Identify which cell holds the provided text, then report its [X, Y] central coordinate. 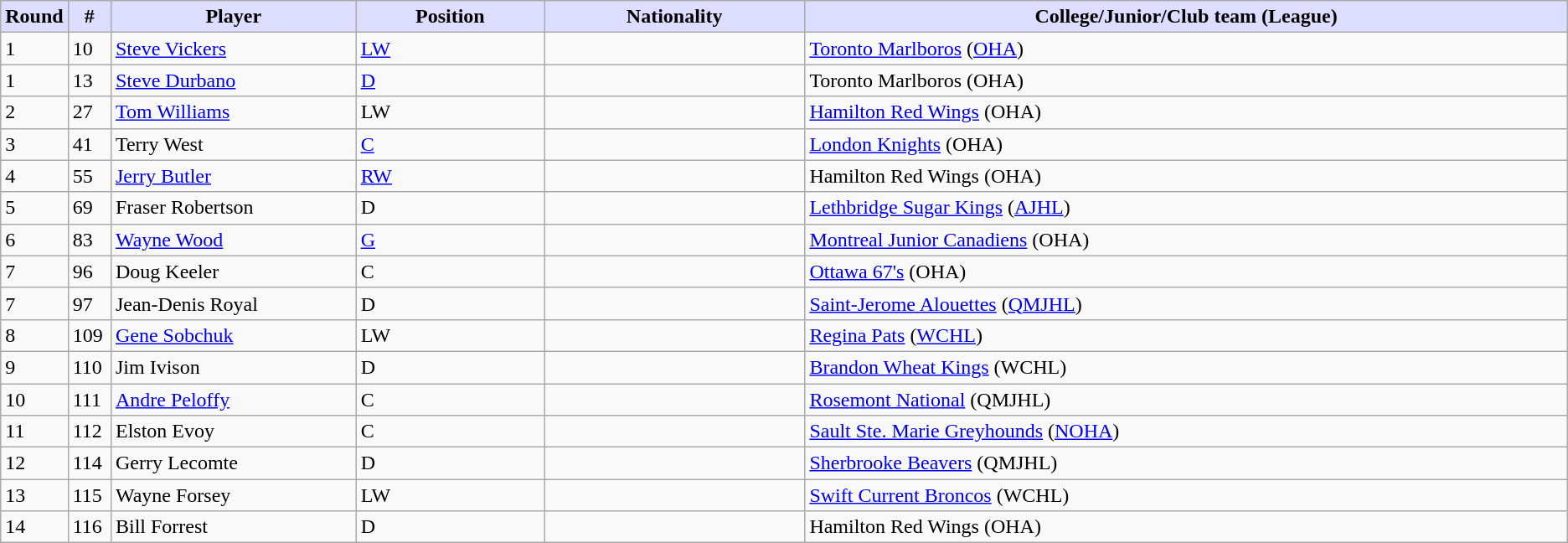
Andre Peloffy [233, 400]
96 [89, 271]
Swift Current Broncos (WCHL) [1186, 495]
Wayne Forsey [233, 495]
4 [34, 176]
55 [89, 176]
14 [34, 527]
111 [89, 400]
Steve Vickers [233, 49]
6 [34, 240]
Fraser Robertson [233, 208]
Wayne Wood [233, 240]
Lethbridge Sugar Kings (AJHL) [1186, 208]
Tom Williams [233, 112]
Jean-Denis Royal [233, 303]
3 [34, 144]
Elston Evoy [233, 432]
Gene Sobchuk [233, 335]
112 [89, 432]
97 [89, 303]
8 [34, 335]
London Knights (OHA) [1186, 144]
5 [34, 208]
Gerry Lecomte [233, 463]
RW [450, 176]
11 [34, 432]
109 [89, 335]
Position [450, 17]
Round [34, 17]
Rosemont National (QMJHL) [1186, 400]
12 [34, 463]
Saint-Jerome Alouettes (QMJHL) [1186, 303]
G [450, 240]
Player [233, 17]
Steve Durbano [233, 80]
# [89, 17]
110 [89, 367]
Brandon Wheat Kings (WCHL) [1186, 367]
116 [89, 527]
83 [89, 240]
2 [34, 112]
115 [89, 495]
41 [89, 144]
Doug Keeler [233, 271]
Montreal Junior Canadiens (OHA) [1186, 240]
Regina Pats (WCHL) [1186, 335]
Nationality [675, 17]
Sherbrooke Beavers (QMJHL) [1186, 463]
114 [89, 463]
Jerry Butler [233, 176]
69 [89, 208]
College/Junior/Club team (League) [1186, 17]
Sault Ste. Marie Greyhounds (NOHA) [1186, 432]
9 [34, 367]
Bill Forrest [233, 527]
Terry West [233, 144]
Ottawa 67's (OHA) [1186, 271]
Jim Ivison [233, 367]
27 [89, 112]
